Pinpoint the cell where the given text exists, returning its (X, Y) midpoint coordinate. 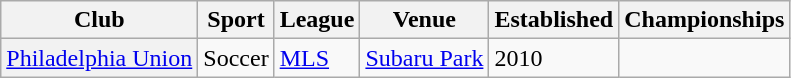
Soccer (236, 58)
Championships (704, 20)
Established (554, 20)
Sport (236, 20)
MLS (317, 58)
League (317, 20)
Venue (424, 20)
2010 (554, 58)
Philadelphia Union (100, 58)
Subaru Park (424, 58)
Club (100, 20)
